Locate the cell with the specified text and output its [X, Y] center coordinate. 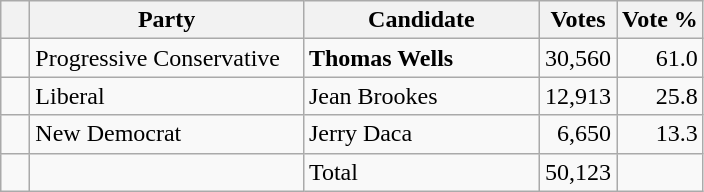
New Democrat [167, 134]
Jean Brookes [421, 96]
Vote % [660, 20]
13.3 [660, 134]
Votes [578, 20]
Candidate [421, 20]
Party [167, 20]
Progressive Conservative [167, 58]
Thomas Wells [421, 58]
30,560 [578, 58]
Total [421, 172]
25.8 [660, 96]
50,123 [578, 172]
12,913 [578, 96]
Liberal [167, 96]
61.0 [660, 58]
6,650 [578, 134]
Jerry Daca [421, 134]
